Provide the (X, Y) coordinate of the cell's center where the given text is located.  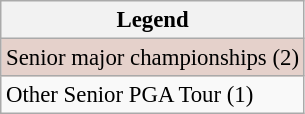
Legend (153, 20)
Other Senior PGA Tour (1) (153, 95)
Senior major championships (2) (153, 58)
